Identify which cell holds the provided text, then report its (x, y) central coordinate. 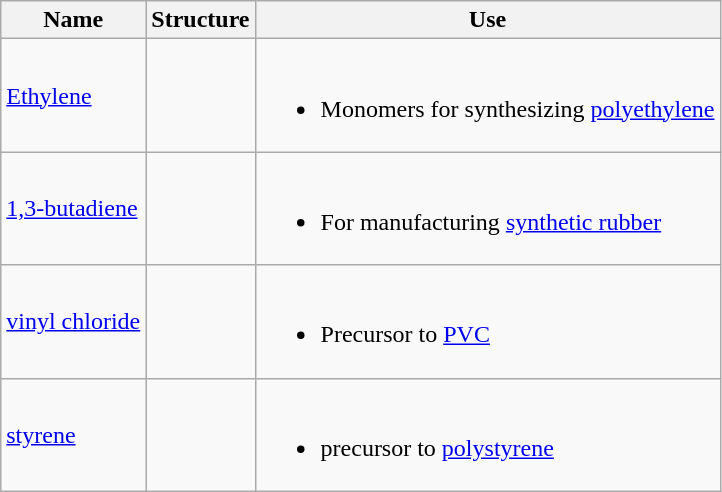
styrene (74, 434)
Monomers for synthesizing polyethylene (488, 96)
precursor to polystyrene (488, 434)
1,3-butadiene (74, 208)
vinyl chloride (74, 322)
For manufacturing synthetic rubber (488, 208)
Precursor to PVC (488, 322)
Structure (200, 20)
Ethylene (74, 96)
Use (488, 20)
Name (74, 20)
